Scan for the cell matching the given text and deliver its [X, Y] coordinate at center. 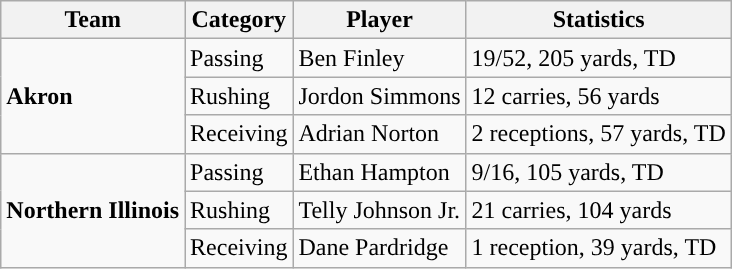
Category [239, 20]
Player [380, 20]
Adrian Norton [380, 134]
12 carries, 56 yards [598, 96]
Team [93, 20]
Dane Pardridge [380, 248]
Ben Finley [380, 58]
Statistics [598, 20]
21 carries, 104 yards [598, 210]
1 reception, 39 yards, TD [598, 248]
Jordon Simmons [380, 96]
Northern Illinois [93, 210]
Telly Johnson Jr. [380, 210]
Ethan Hampton [380, 172]
9/16, 105 yards, TD [598, 172]
19/52, 205 yards, TD [598, 58]
2 receptions, 57 yards, TD [598, 134]
Akron [93, 96]
